For the text-containing cell, return its midpoint in [X, Y] coordinate format. 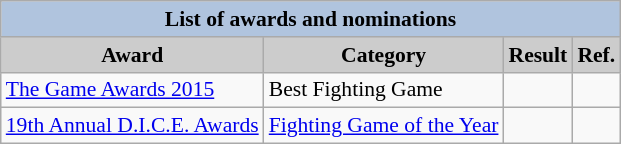
Best Fighting Game [384, 90]
Result [538, 55]
Ref. [596, 55]
19th Annual D.I.C.E. Awards [132, 126]
Award [132, 55]
The Game Awards 2015 [132, 90]
Category [384, 55]
List of awards and nominations [311, 19]
Fighting Game of the Year [384, 126]
